From the cell containing the given text, extract its center point as (x, y) coordinate. 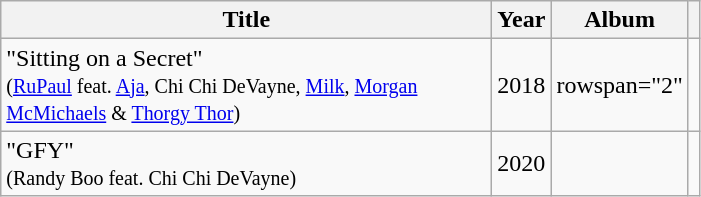
Album (620, 20)
2020 (522, 164)
rowspan="2" (620, 85)
2018 (522, 85)
Year (522, 20)
Title (246, 20)
"Sitting on a Secret" (RuPaul feat. Aja, Chi Chi DeVayne, Milk, Morgan McMichaels & Thorgy Thor) (246, 85)
"GFY"(Randy Boo feat. Chi Chi DeVayne) (246, 164)
